Find where the given text appears and provide that cell's center as [X, Y] coordinate. 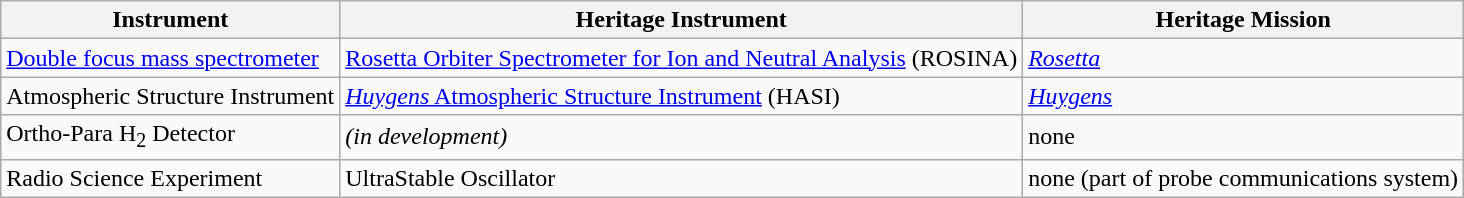
Huygens [1244, 96]
Rosetta Orbiter Spectrometer for Ion and Neutral Analysis (ROSINA) [682, 58]
(in development) [682, 137]
Heritage Instrument [682, 20]
Atmospheric Structure Instrument [170, 96]
none [1244, 137]
Radio Science Experiment [170, 178]
Ortho-Para H2 Detector [170, 137]
Instrument [170, 20]
Double focus mass spectrometer [170, 58]
Huygens Atmospheric Structure Instrument (HASI) [682, 96]
Heritage Mission [1244, 20]
UltraStable Oscillator [682, 178]
Rosetta [1244, 58]
none (part of probe communications system) [1244, 178]
